Provide the [X, Y] coordinate of the cell's center where the given text is located.  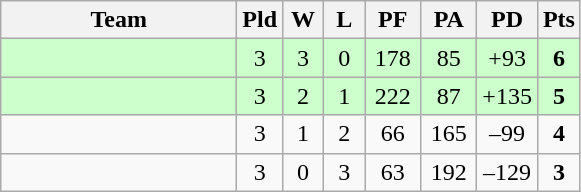
Team [119, 20]
165 [449, 134]
63 [393, 172]
178 [393, 58]
L [344, 20]
222 [393, 96]
PD [508, 20]
Pts [558, 20]
–99 [508, 134]
85 [449, 58]
87 [449, 96]
+135 [508, 96]
–129 [508, 172]
PA [449, 20]
4 [558, 134]
192 [449, 172]
Pld [260, 20]
5 [558, 96]
PF [393, 20]
6 [558, 58]
66 [393, 134]
W [304, 20]
+93 [508, 58]
